From the cell containing the given text, extract its center point as (X, Y) coordinate. 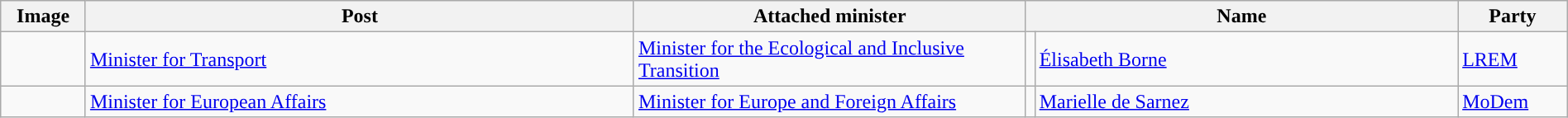
Name (1242, 17)
Party (1513, 17)
MoDem (1513, 101)
Post (359, 17)
Image (43, 17)
Élisabeth Borne (1246, 59)
Attached minister (829, 17)
Minister for the Ecological and Inclusive Transition (829, 59)
Minister for European Affairs (359, 101)
Minister for Transport (359, 59)
LREM (1513, 59)
Minister for Europe and Foreign Affairs (829, 101)
Marielle de Sarnez (1246, 101)
